From the cell containing the given text, extract its center point as [x, y] coordinate. 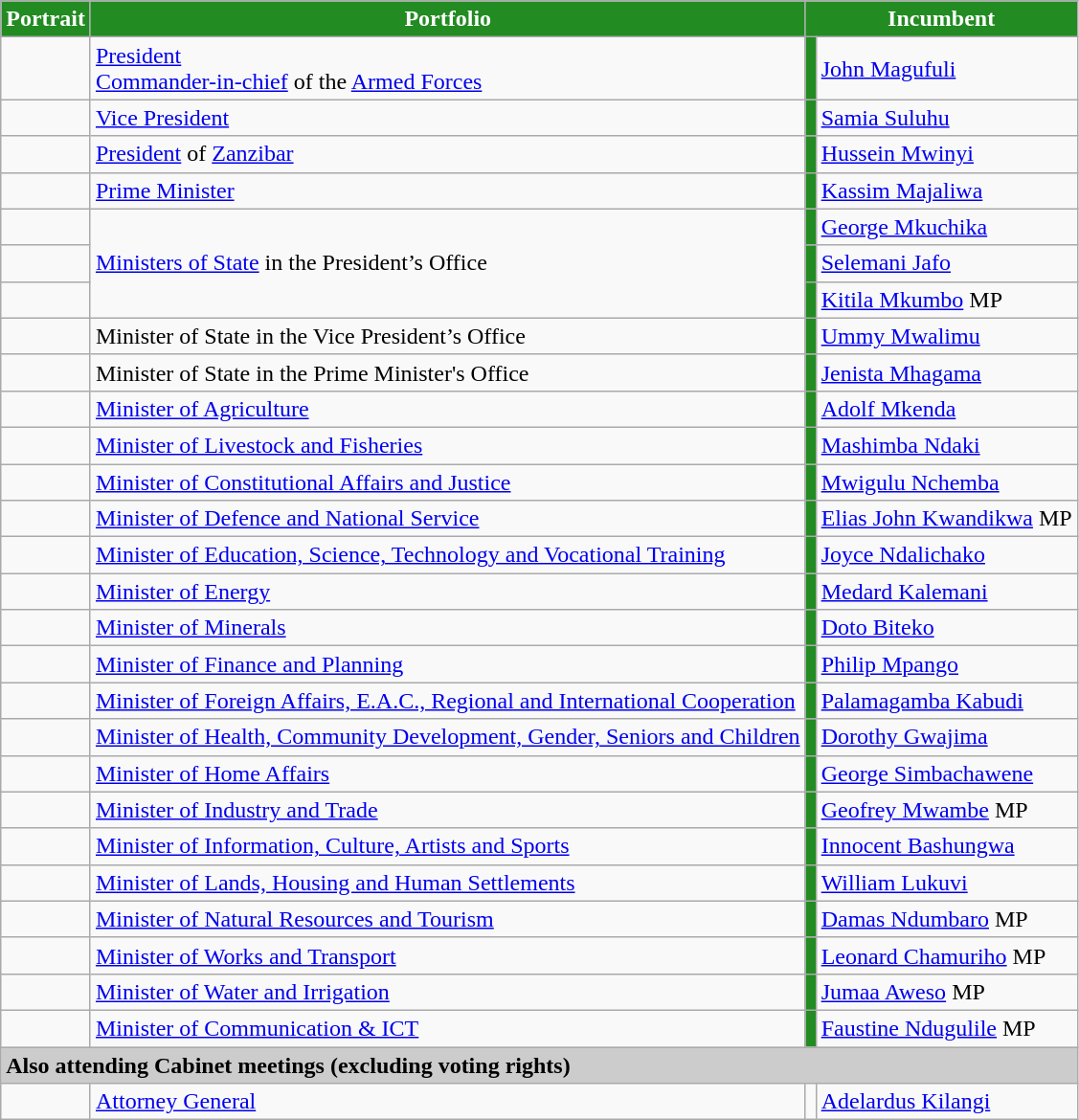
Incumbent [941, 19]
Damas Ndumbaro MP [946, 919]
Palamagamba Kabudi [946, 701]
Minister of Education, Science, Technology and Vocational Training [448, 555]
Minister of Lands, Housing and Human Settlements [448, 883]
Faustine Ndugulile MP [946, 1028]
Minister of Information, Culture, Artists and Sports [448, 846]
George Simbachawene [946, 773]
George Mkuchika [946, 227]
Minister of Natural Resources and Tourism [448, 919]
Minister of Communication & ICT [448, 1028]
Samia Suluhu [946, 118]
Mwigulu Nchemba [946, 482]
Minister of Defence and National Service [448, 519]
Mashimba Ndaki [946, 445]
President of Zanzibar [448, 154]
Minister of Health, Community Development, Gender, Seniors and Children [448, 737]
Kitila Mkumbo MP [946, 300]
Minister of Water and Irrigation [448, 992]
Minister of Finance and Planning [448, 664]
Minister of Works and Transport [448, 955]
Minister of State in the Vice President’s Office [448, 336]
Elias John Kwandikwa MP [946, 519]
Selemani Jafo [946, 263]
Adolf Mkenda [946, 409]
Also attending Cabinet meetings (excluding voting rights) [539, 1065]
Joyce Ndalichako [946, 555]
Portfolio [448, 19]
William Lukuvi [946, 883]
Kassim Majaliwa [946, 190]
Ummy Mwalimu [946, 336]
Minister of Minerals [448, 628]
Minister of State in the Prime Minister's Office [448, 372]
Prime Minister [448, 190]
Minister of Home Affairs [448, 773]
Ministers of State in the President’s Office [448, 263]
John Magufuli [946, 69]
Vice President [448, 118]
Portrait [46, 19]
Innocent Bashungwa [946, 846]
Leonard Chamuriho MP [946, 955]
Philip Mpango [946, 664]
Minister of Constitutional Affairs and Justice [448, 482]
Adelardus Kilangi [946, 1102]
Jumaa Aweso MP [946, 992]
Minister of Energy [448, 592]
Hussein Mwinyi [946, 154]
Minister of Foreign Affairs, E.A.C., Regional and International Cooperation [448, 701]
Dorothy Gwajima [946, 737]
Attorney General [448, 1102]
Geofrey Mwambe MP [946, 810]
Medard Kalemani [946, 592]
Jenista Mhagama [946, 372]
PresidentCommander-in-chief of the Armed Forces [448, 69]
Minister of Livestock and Fisheries [448, 445]
Minister of Industry and Trade [448, 810]
Doto Biteko [946, 628]
Minister of Agriculture [448, 409]
